Scan for the cell matching the given text and deliver its (X, Y) coordinate at center. 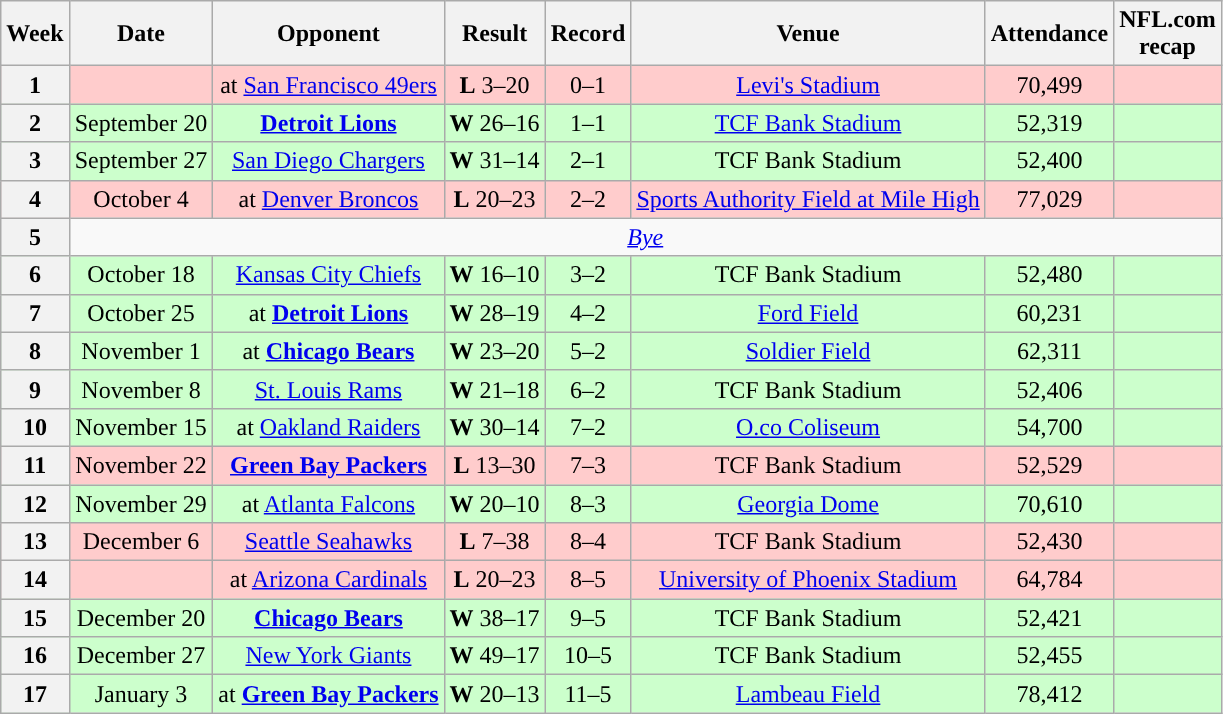
November 1 (141, 351)
12 (35, 503)
52,406 (1049, 389)
University of Phoenix Stadium (808, 580)
16 (35, 656)
9 (35, 389)
2–2 (588, 199)
8–5 (588, 580)
October 18 (141, 275)
Chicago Bears (328, 618)
70,610 (1049, 503)
13 (35, 542)
W 20–13 (494, 694)
1–1 (588, 123)
W 30–14 (494, 427)
3 (35, 161)
January 3 (141, 694)
December 6 (141, 542)
70,499 (1049, 85)
NFL.comrecap (1168, 34)
at Green Bay Packers (328, 694)
December 20 (141, 618)
52,421 (1049, 618)
Detroit Lions (328, 123)
at Denver Broncos (328, 199)
8–3 (588, 503)
2 (35, 123)
at Chicago Bears (328, 351)
0–1 (588, 85)
11 (35, 465)
Venue (808, 34)
L 3–20 (494, 85)
W 31–14 (494, 161)
at Oakland Raiders (328, 427)
New York Giants (328, 656)
W 16–10 (494, 275)
September 27 (141, 161)
7–3 (588, 465)
14 (35, 580)
St. Louis Rams (328, 389)
4–2 (588, 313)
W 28–19 (494, 313)
November 8 (141, 389)
3–2 (588, 275)
Levi's Stadium (808, 85)
Week (35, 34)
52,455 (1049, 656)
W 38–17 (494, 618)
at San Francisco 49ers (328, 85)
at Arizona Cardinals (328, 580)
W 23–20 (494, 351)
at Detroit Lions (328, 313)
Opponent (328, 34)
Bye (645, 237)
52,430 (1049, 542)
November 29 (141, 503)
62,311 (1049, 351)
7–2 (588, 427)
Seattle Seahawks (328, 542)
Soldier Field (808, 351)
52,400 (1049, 161)
4 (35, 199)
10 (35, 427)
Georgia Dome (808, 503)
Kansas City Chiefs (328, 275)
8 (35, 351)
9–5 (588, 618)
78,412 (1049, 694)
5–2 (588, 351)
64,784 (1049, 580)
77,029 (1049, 199)
October 25 (141, 313)
W 21–18 (494, 389)
52,480 (1049, 275)
1 (35, 85)
Record (588, 34)
November 15 (141, 427)
5 (35, 237)
December 27 (141, 656)
November 22 (141, 465)
W 26–16 (494, 123)
11–5 (588, 694)
O.co Coliseum (808, 427)
Attendance (1049, 34)
52,319 (1049, 123)
8–4 (588, 542)
15 (35, 618)
Result (494, 34)
W 20–10 (494, 503)
September 20 (141, 123)
W 49–17 (494, 656)
L 7–38 (494, 542)
Date (141, 34)
6 (35, 275)
San Diego Chargers (328, 161)
Ford Field (808, 313)
L 13–30 (494, 465)
at Atlanta Falcons (328, 503)
60,231 (1049, 313)
Sports Authority Field at Mile High (808, 199)
Lambeau Field (808, 694)
6–2 (588, 389)
2–1 (588, 161)
7 (35, 313)
October 4 (141, 199)
52,529 (1049, 465)
Green Bay Packers (328, 465)
10–5 (588, 656)
17 (35, 694)
54,700 (1049, 427)
